Capture the cell that displays the provided text and extract its (x, y) central coordinate. 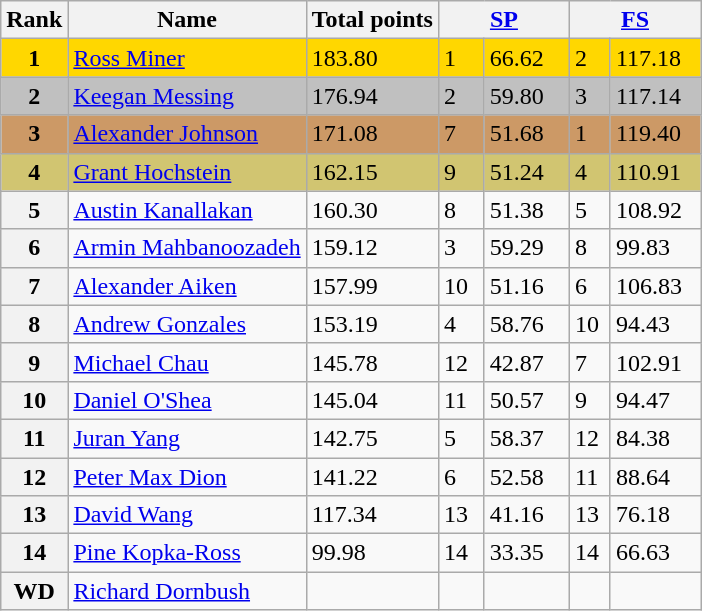
Richard Dornbush (187, 591)
141.22 (372, 477)
Juran Yang (187, 438)
117.34 (372, 515)
FS (634, 20)
Austin Kanallakan (187, 210)
58.37 (526, 438)
142.75 (372, 438)
Daniel O'Shea (187, 400)
117.18 (655, 58)
153.19 (372, 324)
Ross Miner (187, 58)
88.64 (655, 477)
110.91 (655, 172)
Alexander Aiken (187, 286)
94.47 (655, 400)
94.43 (655, 324)
108.92 (655, 210)
119.40 (655, 134)
Pine Kopka-Ross (187, 553)
66.63 (655, 553)
99.98 (372, 553)
59.29 (526, 248)
Andrew Gonzales (187, 324)
David Wang (187, 515)
102.91 (655, 362)
84.38 (655, 438)
Total points (372, 20)
Alexander Johnson (187, 134)
51.16 (526, 286)
Armin Mahbanoozadeh (187, 248)
59.80 (526, 96)
Keegan Messing (187, 96)
157.99 (372, 286)
Name (187, 20)
33.35 (526, 553)
106.83 (655, 286)
66.62 (526, 58)
145.04 (372, 400)
171.08 (372, 134)
52.58 (526, 477)
51.24 (526, 172)
117.14 (655, 96)
76.18 (655, 515)
42.87 (526, 362)
51.68 (526, 134)
Grant Hochstein (187, 172)
50.57 (526, 400)
41.16 (526, 515)
SP (504, 20)
Michael Chau (187, 362)
Rank (34, 20)
WD (34, 591)
183.80 (372, 58)
160.30 (372, 210)
58.76 (526, 324)
99.83 (655, 248)
159.12 (372, 248)
162.15 (372, 172)
176.94 (372, 96)
145.78 (372, 362)
Peter Max Dion (187, 477)
51.38 (526, 210)
